Return the (X, Y) coordinate for the center point of the cell that contains the specified text.  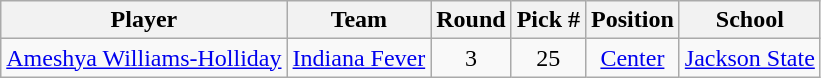
Jackson State (750, 58)
Indiana Fever (359, 58)
Ameshya Williams-Holliday (144, 58)
Center (633, 58)
Player (144, 20)
25 (548, 58)
Round (471, 20)
Position (633, 20)
Team (359, 20)
3 (471, 58)
Pick # (548, 20)
School (750, 20)
